Search for the cell housing the specified text and yield its [x, y] center coordinate. 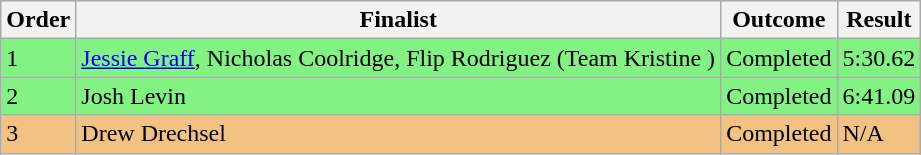
Result [879, 20]
Josh Levin [398, 96]
Drew Drechsel [398, 134]
Jessie Graff, Nicholas Coolridge, Flip Rodriguez (Team Kristine ) [398, 58]
6:41.09 [879, 96]
Order [38, 20]
N/A [879, 134]
Outcome [779, 20]
2 [38, 96]
Finalist [398, 20]
5:30.62 [879, 58]
1 [38, 58]
3 [38, 134]
